Output the (x, y) coordinate of the center of the cell containing the given text.  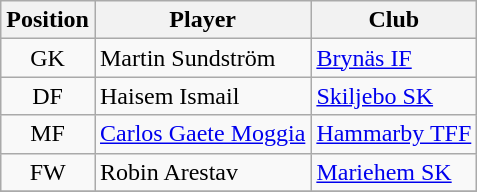
Position (48, 20)
Club (394, 20)
Brynäs IF (394, 58)
FW (48, 172)
Player (202, 20)
Hammarby TFF (394, 134)
Skiljebo SK (394, 96)
Martin Sundström (202, 58)
GK (48, 58)
Robin Arestav (202, 172)
Haisem Ismail (202, 96)
Carlos Gaete Moggia (202, 134)
DF (48, 96)
Mariehem SK (394, 172)
MF (48, 134)
